Find where the given text appears and provide that cell's center as (x, y) coordinate. 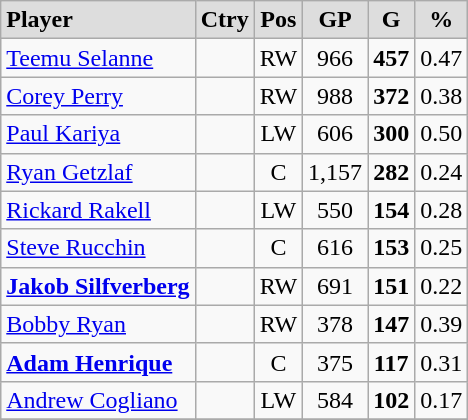
0.50 (442, 134)
Pos (278, 20)
151 (392, 286)
372 (392, 96)
% (442, 20)
300 (392, 134)
0.25 (442, 248)
Corey Perry (98, 96)
154 (392, 210)
Jakob Silfverberg (98, 286)
375 (336, 362)
Adam Henrique (98, 362)
0.28 (442, 210)
G (392, 20)
0.31 (442, 362)
0.22 (442, 286)
GP (336, 20)
Teemu Selanne (98, 58)
153 (392, 248)
0.24 (442, 172)
457 (392, 58)
Rickard Rakell (98, 210)
0.47 (442, 58)
Ryan Getzlaf (98, 172)
Steve Rucchin (98, 248)
117 (392, 362)
Paul Kariya (98, 134)
147 (392, 324)
1,157 (336, 172)
Andrew Cogliano (98, 400)
584 (336, 400)
Player (98, 20)
616 (336, 248)
550 (336, 210)
378 (336, 324)
0.38 (442, 96)
282 (392, 172)
606 (336, 134)
0.17 (442, 400)
988 (336, 96)
102 (392, 400)
Bobby Ryan (98, 324)
0.39 (442, 324)
Ctry (224, 20)
691 (336, 286)
966 (336, 58)
